Return the [X, Y] coordinate for the center point of the cell that contains the specified text.  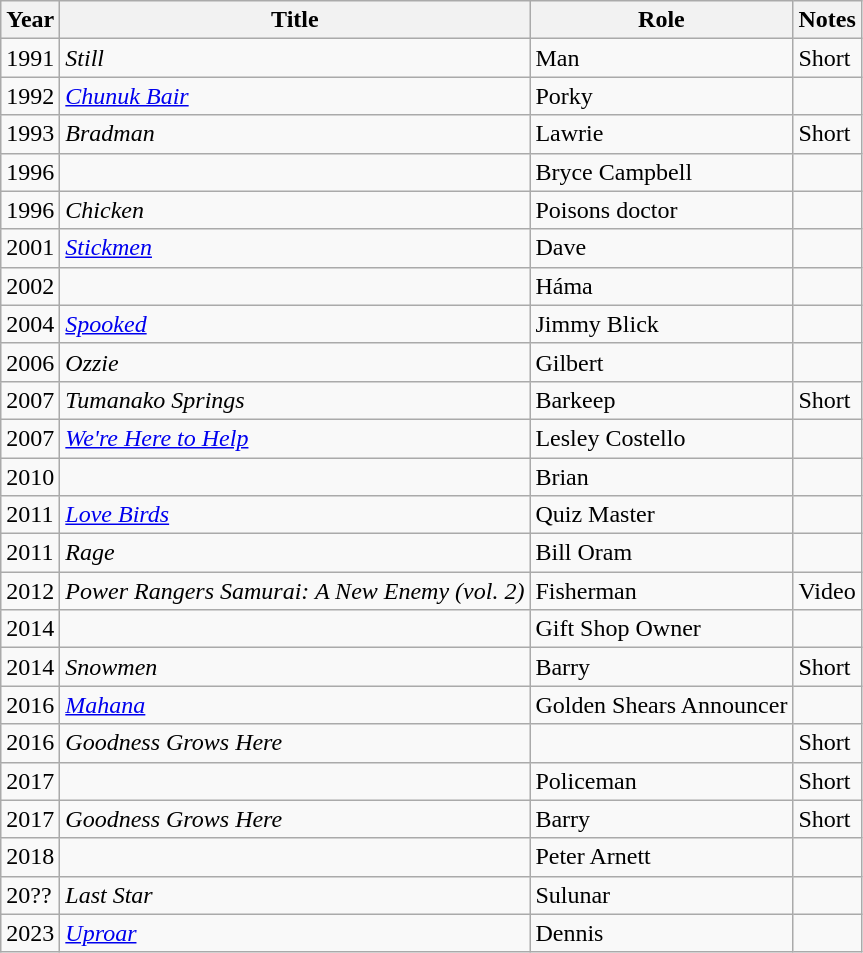
Role [662, 20]
Gift Shop Owner [662, 629]
Porky [662, 96]
Still [295, 58]
Ozzie [295, 362]
Notes [827, 20]
2002 [30, 286]
20?? [30, 895]
Dave [662, 248]
2010 [30, 477]
2004 [30, 324]
Quiz Master [662, 515]
Snowmen [295, 667]
2023 [30, 933]
Jimmy Blick [662, 324]
Policeman [662, 781]
Tumanako Springs [295, 400]
Chunuk Bair [295, 96]
Gilbert [662, 362]
Lesley Costello [662, 438]
Peter Arnett [662, 857]
Uproar [295, 933]
Man [662, 58]
Brian [662, 477]
1992 [30, 96]
Bryce Campbell [662, 172]
Mahana [295, 705]
Love Birds [295, 515]
1993 [30, 134]
Chicken [295, 210]
Dennis [662, 933]
Power Rangers Samurai: A New Enemy (vol. 2) [295, 591]
1991 [30, 58]
2012 [30, 591]
Spooked [295, 324]
2018 [30, 857]
Poisons doctor [662, 210]
2006 [30, 362]
Rage [295, 553]
Last Star [295, 895]
Háma [662, 286]
Sulunar [662, 895]
Title [295, 20]
Lawrie [662, 134]
Barkeep [662, 400]
Video [827, 591]
We're Here to Help [295, 438]
2001 [30, 248]
Golden Shears Announcer [662, 705]
Fisherman [662, 591]
Stickmen [295, 248]
Year [30, 20]
Bradman [295, 134]
Bill Oram [662, 553]
